Locate the cell with the specified text and output its (x, y) center coordinate. 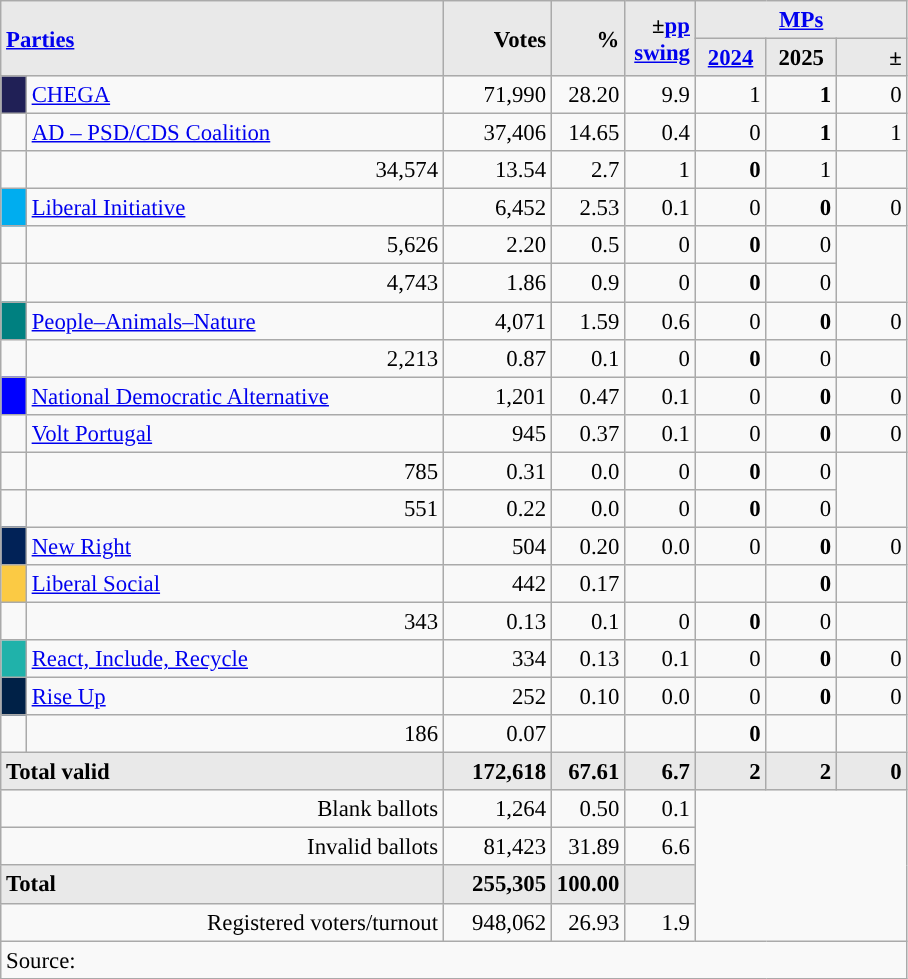
National Democratic Alternative (234, 396)
81,423 (497, 847)
Invalid ballots (222, 847)
React, Include, Recycle (234, 659)
37,406 (497, 133)
Total valid (222, 772)
AD – PSD/CDS Coalition (234, 133)
Parties (222, 38)
0.5 (588, 245)
1.59 (588, 321)
2.53 (588, 208)
0.37 (588, 433)
Source: (454, 960)
551 (234, 509)
Volt Portugal (234, 433)
0.17 (588, 584)
1,201 (497, 396)
948,062 (497, 922)
2.20 (497, 245)
Total (222, 885)
28.20 (588, 95)
945 (497, 433)
2025 (802, 58)
1,264 (497, 809)
504 (497, 546)
People–Animals–Nature (234, 321)
% (588, 38)
6.6 (660, 847)
6,452 (497, 208)
26.93 (588, 922)
186 (234, 734)
2,213 (234, 358)
Liberal Initiative (234, 208)
New Right (234, 546)
34,574 (234, 170)
0.47 (588, 396)
2.7 (588, 170)
4,743 (234, 283)
255,305 (497, 885)
0.31 (497, 471)
Liberal Social (234, 584)
13.54 (497, 170)
1.9 (660, 922)
31.89 (588, 847)
±pp swing (660, 38)
785 (234, 471)
0.10 (588, 697)
71,990 (497, 95)
442 (497, 584)
0.07 (497, 734)
6.7 (660, 772)
343 (234, 621)
100.00 (588, 885)
4,071 (497, 321)
172,618 (497, 772)
± (872, 58)
5,626 (234, 245)
0.22 (497, 509)
14.65 (588, 133)
0.87 (497, 358)
0.4 (660, 133)
0.9 (588, 283)
9.9 (660, 95)
Rise Up (234, 697)
Registered voters/turnout (222, 922)
Blank ballots (222, 809)
334 (497, 659)
0.50 (588, 809)
1.86 (497, 283)
67.61 (588, 772)
CHEGA (234, 95)
Votes (497, 38)
0.20 (588, 546)
MPs (801, 20)
0.6 (660, 321)
252 (497, 697)
2024 (730, 58)
